Locate the cell with the specified text and output its [X, Y] center coordinate. 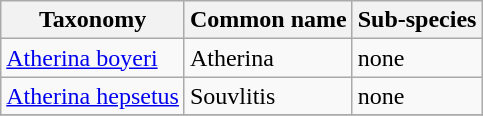
Atherina hepsetus [93, 96]
Common name [268, 20]
Sub-species [417, 20]
Taxonomy [93, 20]
Souvlitis [268, 96]
Atherina [268, 58]
Atherina boyeri [93, 58]
